Pinpoint the cell where the given text exists, returning its (x, y) midpoint coordinate. 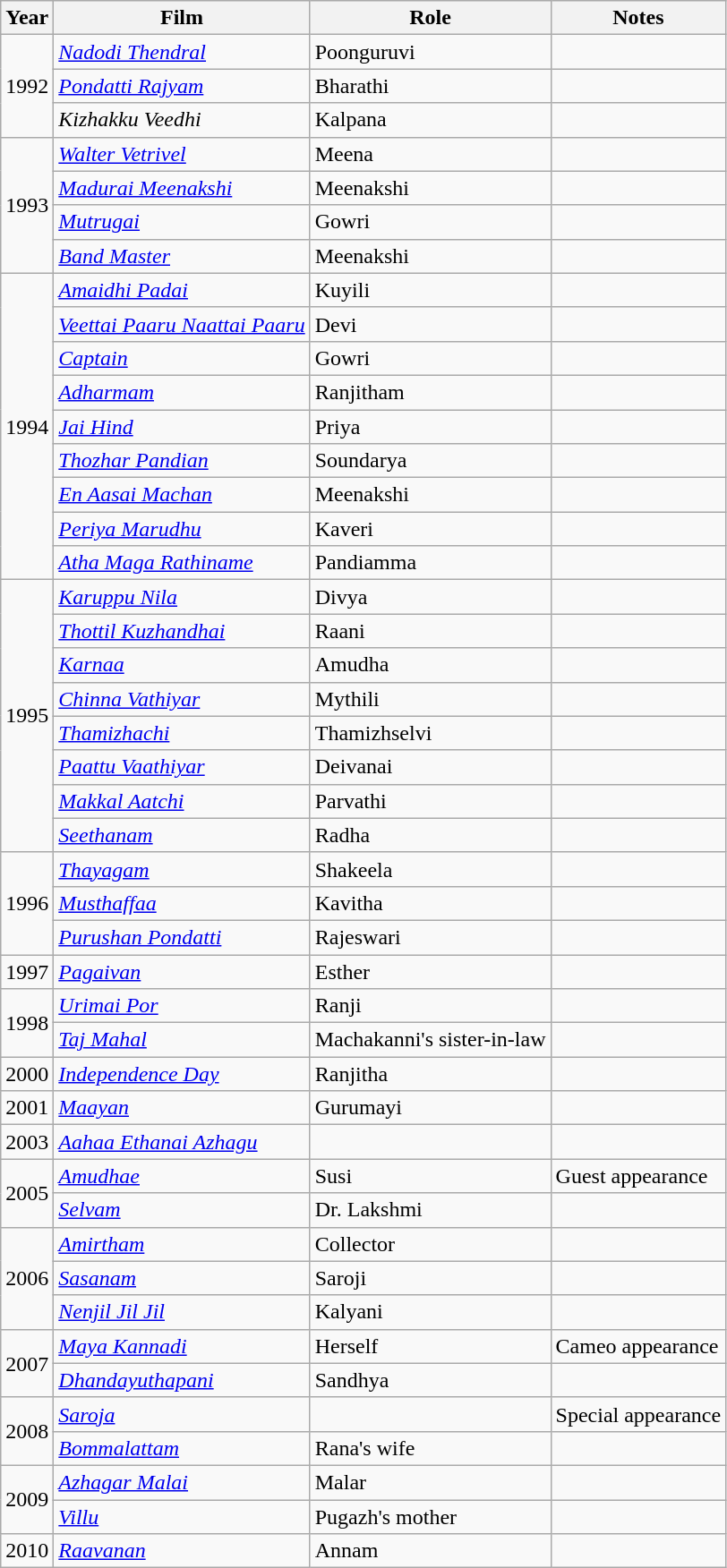
Kalyani (430, 1312)
Pagaivan (182, 971)
Cameo appearance (638, 1346)
Guest appearance (638, 1176)
Karnaa (182, 665)
Pugazh's mother (430, 1517)
1994 (27, 426)
Pondatti Rajyam (182, 86)
Role (430, 18)
Divya (430, 597)
Rana's wife (430, 1448)
2003 (27, 1142)
2010 (27, 1551)
Thayagam (182, 869)
Sasanam (182, 1278)
Collector (430, 1244)
Gurumayi (430, 1108)
Priya (430, 427)
Villu (182, 1517)
Dr. Lakshmi (430, 1210)
Maayan (182, 1108)
Captain (182, 358)
Special appearance (638, 1414)
Mutrugai (182, 222)
Rajeswari (430, 937)
Raani (430, 631)
2009 (27, 1499)
Bharathi (430, 86)
Radha (430, 835)
Sandhya (430, 1380)
Bommalattam (182, 1448)
Veettai Paaru Naattai Paaru (182, 324)
Urimai Por (182, 1006)
Kavitha (430, 903)
Band Master (182, 256)
Periya Marudhu (182, 529)
Meena (430, 154)
2001 (27, 1108)
Nenjil Jil Jil (182, 1312)
Notes (638, 18)
2007 (27, 1363)
Amudhae (182, 1176)
2005 (27, 1193)
Taj Mahal (182, 1040)
2000 (27, 1074)
2006 (27, 1278)
Kuyili (430, 290)
Independence Day (182, 1074)
Devi (430, 324)
Aahaa Ethanai Azhagu (182, 1142)
1996 (27, 903)
Kaveri (430, 529)
Saroja (182, 1414)
Poonguruvi (430, 52)
Ranji (430, 1006)
Makkal Aatchi (182, 801)
Deivanai (430, 767)
Purushan Pondatti (182, 937)
Karuppu Nila (182, 597)
Herself (430, 1346)
1995 (27, 716)
Film (182, 18)
Paattu Vaathiyar (182, 767)
1992 (27, 86)
Musthaffaa (182, 903)
Parvathi (430, 801)
Malar (430, 1482)
Thamizhselvi (430, 733)
1993 (27, 205)
Esther (430, 971)
Machakanni's sister-in-law (430, 1040)
Pandiamma (430, 563)
Atha Maga Rathiname (182, 563)
Adharmam (182, 392)
Walter Vetrivel (182, 154)
Amaidhi Padai (182, 290)
Saroji (430, 1278)
Shakeela (430, 869)
Soundarya (430, 461)
Seethanam (182, 835)
Thamizhachi (182, 733)
Ranjitham (430, 392)
Year (27, 18)
Susi (430, 1176)
Kizhakku Veedhi (182, 120)
1998 (27, 1023)
Madurai Meenakshi (182, 188)
Dhandayuthapani (182, 1380)
Amudha (430, 665)
Annam (430, 1551)
Kalpana (430, 120)
Chinna Vathiyar (182, 699)
Mythili (430, 699)
En Aasai Machan (182, 495)
1997 (27, 971)
Raavanan (182, 1551)
2008 (27, 1431)
Thottil Kuzhandhai (182, 631)
Selvam (182, 1210)
Thozhar Pandian (182, 461)
Azhagar Malai (182, 1482)
Jai Hind (182, 427)
Maya Kannadi (182, 1346)
Nadodi Thendral (182, 52)
Amirtham (182, 1244)
Ranjitha (430, 1074)
